Pinpoint the cell where the given text exists, returning its [x, y] midpoint coordinate. 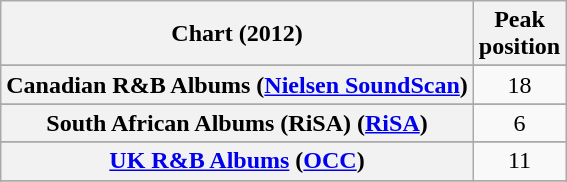
6 [519, 123]
Chart (2012) [238, 34]
South African Albums (RiSA) (RiSA) [238, 123]
Canadian R&B Albums (Nielsen SoundScan) [238, 85]
Peakposition [519, 34]
UK R&B Albums (OCC) [238, 161]
11 [519, 161]
18 [519, 85]
